Return [X, Y] of the center of cell containing provided text 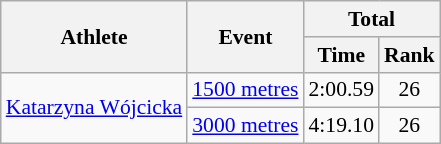
Rank [410, 55]
3000 metres [245, 126]
2:00.59 [342, 90]
Total [372, 19]
Time [342, 55]
1500 metres [245, 90]
Event [245, 36]
4:19.10 [342, 126]
Katarzyna Wójcicka [94, 108]
Athlete [94, 36]
